Return the (x, y) coordinate for the center point of the cell that contains the specified text.  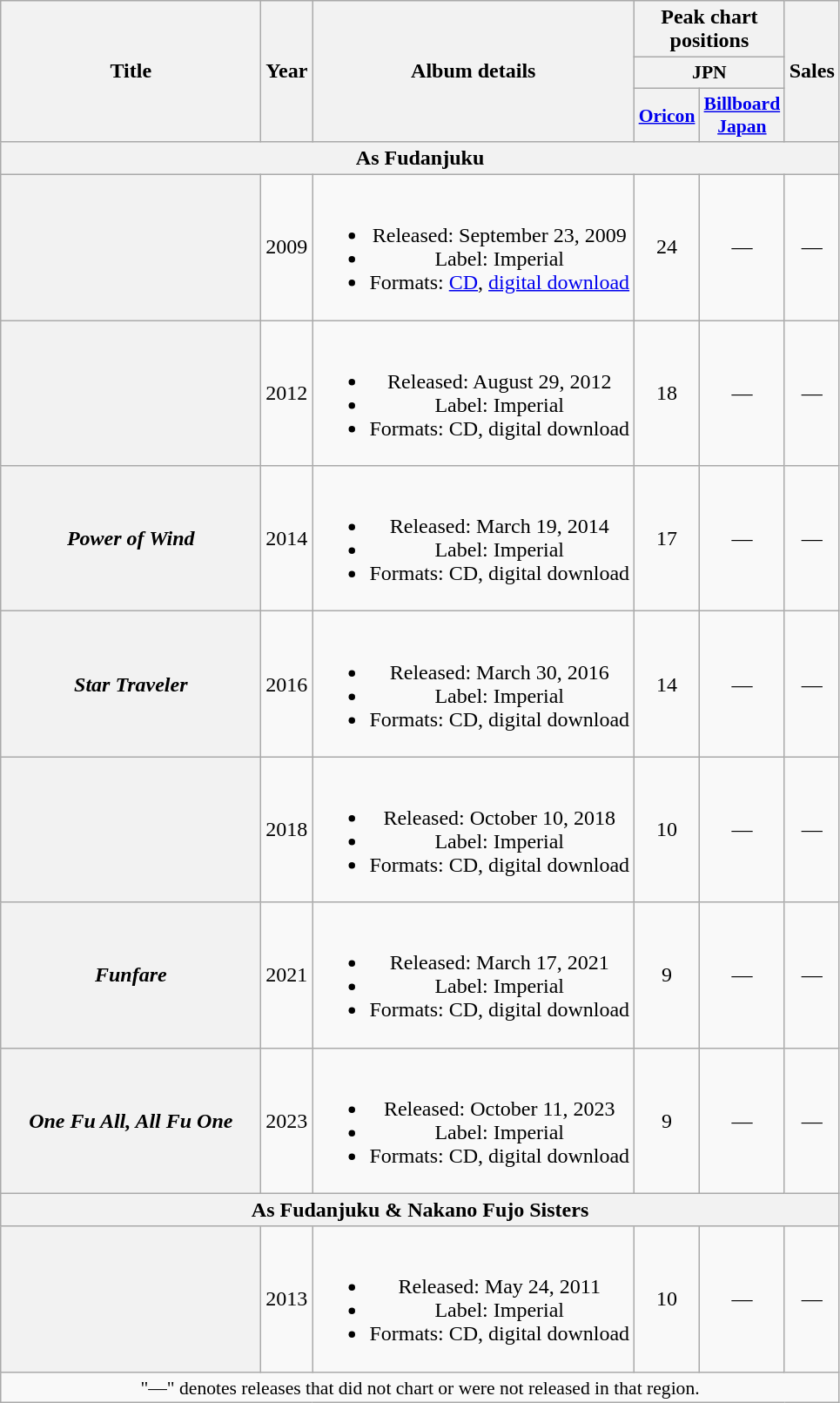
Released: August 29, 2012Label: ImperialFormats: CD, digital download (474, 394)
Billboard Japan (743, 115)
Peak chart positions (710, 30)
2012 (287, 394)
Released: March 30, 2016Label: ImperialFormats: CD, digital download (474, 685)
Released: March 19, 2014Label: ImperialFormats: CD, digital download (474, 538)
17 (667, 538)
Year (287, 71)
Oricon (667, 115)
As Fudanjuku & Nakano Fujo Sisters (420, 1210)
"—" denotes releases that did not chart or were not released in that region. (420, 1387)
Album details (474, 71)
2013 (287, 1299)
One Fu All, All Fu One (131, 1120)
Power of Wind (131, 538)
18 (667, 394)
Sales (811, 71)
JPN (710, 73)
Star Traveler (131, 685)
Title (131, 71)
2021 (287, 975)
2016 (287, 685)
2018 (287, 829)
2009 (287, 247)
Released: October 10, 2018Label: ImperialFormats: CD, digital download (474, 829)
As Fudanjuku (420, 159)
Funfare (131, 975)
Released: March 17, 2021Label: ImperialFormats: CD, digital download (474, 975)
Released: October 11, 2023Label: ImperialFormats: CD, digital download (474, 1120)
Released: September 23, 2009Label: ImperialFormats: CD, digital download (474, 247)
14 (667, 685)
2014 (287, 538)
24 (667, 247)
2023 (287, 1120)
Released: May 24, 2011Label: ImperialFormats: CD, digital download (474, 1299)
